Pinpoint the cell where the given text exists, returning its (X, Y) midpoint coordinate. 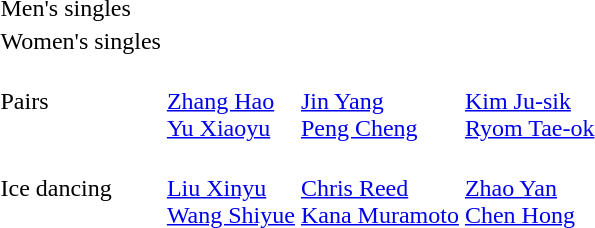
Jin YangPeng Cheng (380, 101)
Zhang HaoYu Xiaoyu (230, 101)
